For the text-containing cell, return its midpoint in (X, Y) coordinate format. 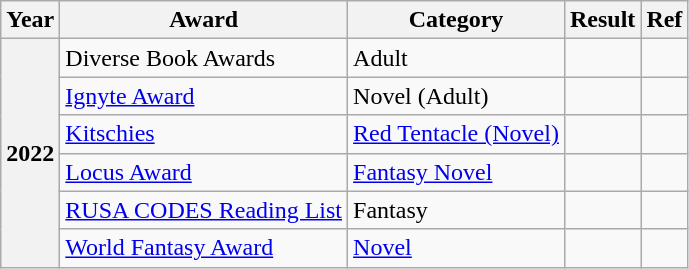
Ignyte Award (204, 96)
Result (602, 20)
Locus Award (204, 172)
Ref (664, 20)
RUSA CODES Reading List (204, 210)
Category (456, 20)
Year (30, 20)
Fantasy (456, 210)
Novel (456, 248)
Adult (456, 58)
Red Tentacle (Novel) (456, 134)
Kitschies (204, 134)
Fantasy Novel (456, 172)
Novel (Adult) (456, 96)
World Fantasy Award (204, 248)
2022 (30, 153)
Award (204, 20)
Diverse Book Awards (204, 58)
